Provide the [x, y] coordinate of the cell's center where the given text is located.  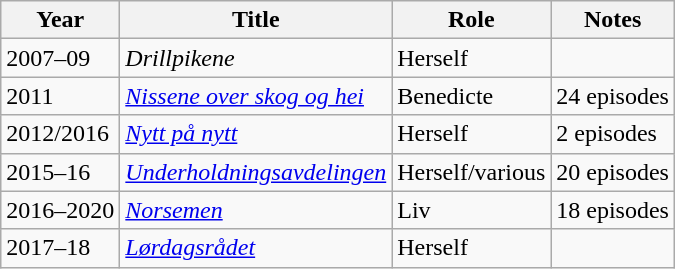
Nytt på nytt [256, 134]
2011 [60, 96]
2017–18 [60, 248]
20 episodes [613, 172]
2016–2020 [60, 210]
Norsemen [256, 210]
Title [256, 20]
2015–16 [60, 172]
Liv [472, 210]
Notes [613, 20]
2007–09 [60, 58]
Role [472, 20]
Drillpikene [256, 58]
Year [60, 20]
Benedicte [472, 96]
Underholdningsavdelingen [256, 172]
Lørdagsrådet [256, 248]
Herself/various [472, 172]
2 episodes [613, 134]
24 episodes [613, 96]
2012/2016 [60, 134]
18 episodes [613, 210]
Nissene over skog og hei [256, 96]
